Locate the cell with the specified text and output its (X, Y) center coordinate. 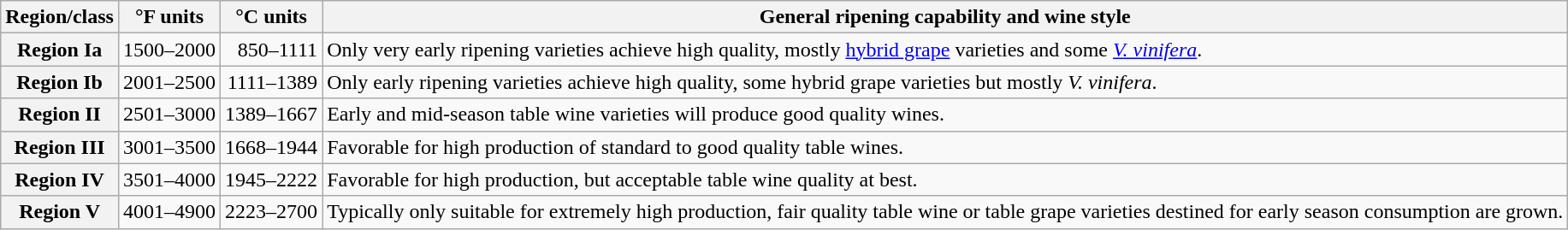
3501–4000 (169, 180)
General ripening capability and wine style (945, 17)
Early and mid-season table wine varieties will produce good quality wines. (945, 115)
2223–2700 (272, 212)
Region II (60, 115)
Region V (60, 212)
1500–2000 (169, 50)
Favorable for high production of standard to good quality table wines. (945, 147)
Region Ib (60, 82)
2501–3000 (169, 115)
2001–2500 (169, 82)
1668–1944 (272, 147)
Only very early ripening varieties achieve high quality, mostly hybrid grape varieties and some V. vinifera. (945, 50)
°C units (272, 17)
4001–4900 (169, 212)
Favorable for high production, but acceptable table wine quality at best. (945, 180)
1945–2222 (272, 180)
Region/class (60, 17)
Region III (60, 147)
Only early ripening varieties achieve high quality, some hybrid grape varieties but mostly V. vinifera. (945, 82)
°F units (169, 17)
1111–1389 (272, 82)
3001–3500 (169, 147)
1389–1667 (272, 115)
Region IV (60, 180)
Region Ia (60, 50)
850–1111 (272, 50)
